Provide the [X, Y] coordinate of the cell's center where the given text is located.  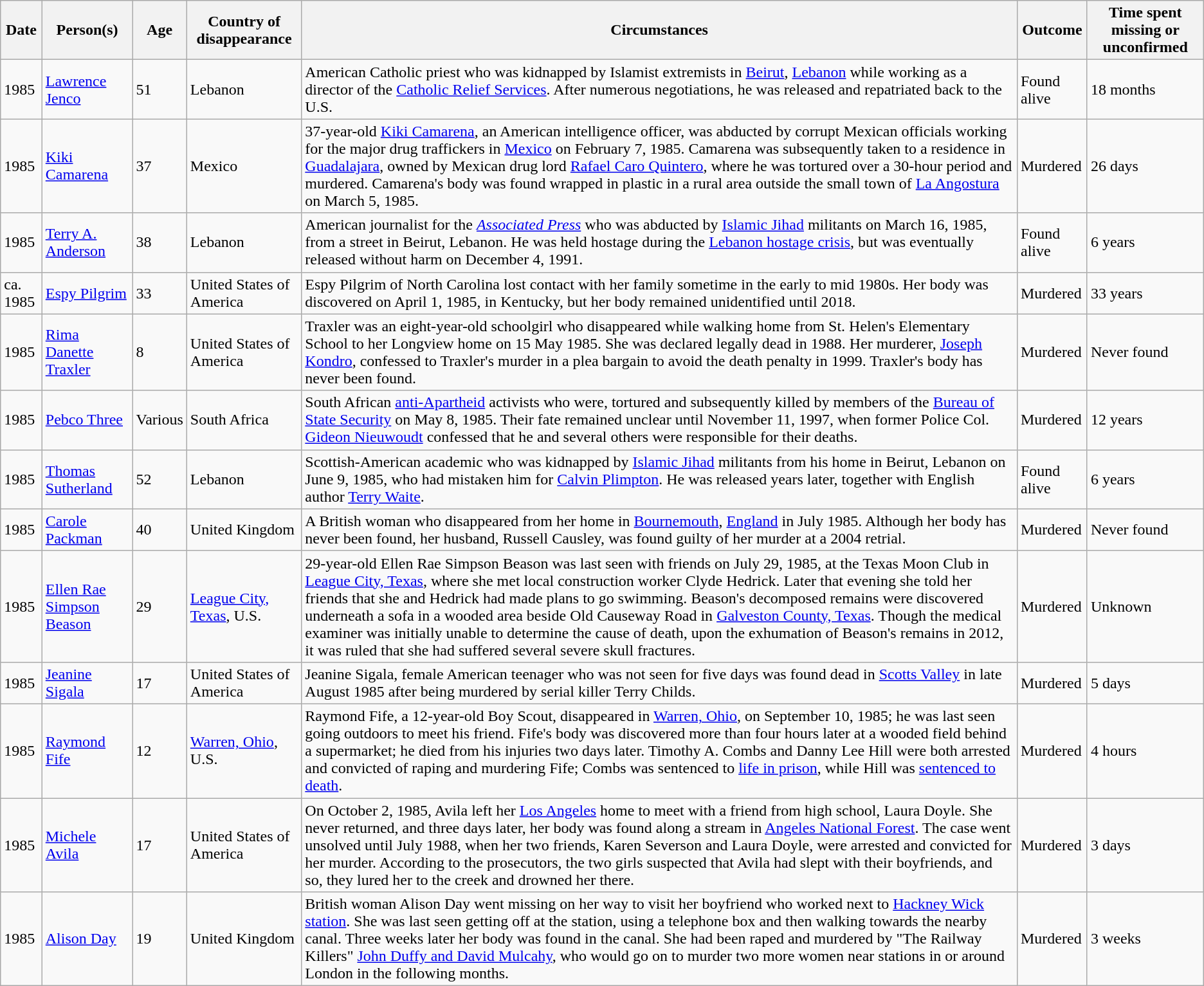
Mexico [244, 166]
Ellen Rae Simpson Beason [87, 606]
3 weeks [1145, 939]
Carole Packman [87, 530]
52 [160, 479]
Michele Avila [87, 844]
Thomas Sutherland [87, 479]
26 days [1145, 166]
Circumstances [660, 30]
League City, Texas, U.S. [244, 606]
33 years [1145, 293]
5 days [1145, 683]
Various [160, 420]
4 hours [1145, 751]
51 [160, 89]
19 [160, 939]
Warren, Ohio, U.S. [244, 751]
Raymond Fife [87, 751]
38 [160, 242]
Jeanine Sigala [87, 683]
Country of disappearance [244, 30]
Lawrence Jenco [87, 89]
Date [21, 30]
12 years [1145, 420]
Outcome [1052, 30]
ca. 1985 [21, 293]
18 months [1145, 89]
Time spent missing or unconfirmed [1145, 30]
29 [160, 606]
Alison Day [87, 939]
Espy Pilgrim [87, 293]
40 [160, 530]
Age [160, 30]
Kiki Camarena [87, 166]
Unknown [1145, 606]
8 [160, 352]
37 [160, 166]
Terry A. Anderson [87, 242]
Person(s) [87, 30]
33 [160, 293]
Rima Danette Traxler [87, 352]
Pebco Three [87, 420]
3 days [1145, 844]
South Africa [244, 420]
12 [160, 751]
